Provide the (x, y) coordinate of the cell's center where the given text is located.  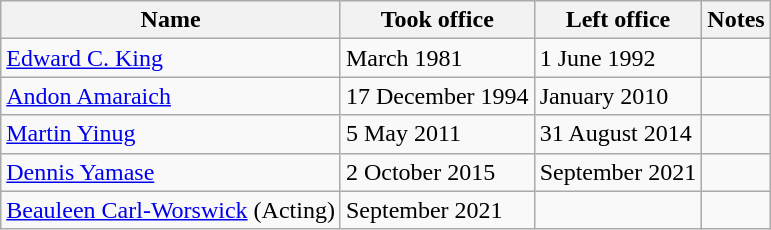
Notes (736, 20)
17 December 1994 (437, 96)
Beauleen Carl-Worswick (Acting) (171, 210)
31 August 2014 (618, 134)
January 2010 (618, 96)
1 June 1992 (618, 58)
Left office (618, 20)
Dennis Yamase (171, 172)
2 October 2015 (437, 172)
Martin Yinug (171, 134)
Edward C. King (171, 58)
Andon Amaraich (171, 96)
March 1981 (437, 58)
Took office (437, 20)
5 May 2011 (437, 134)
Name (171, 20)
